Scan for the cell matching the given text and deliver its (x, y) coordinate at center. 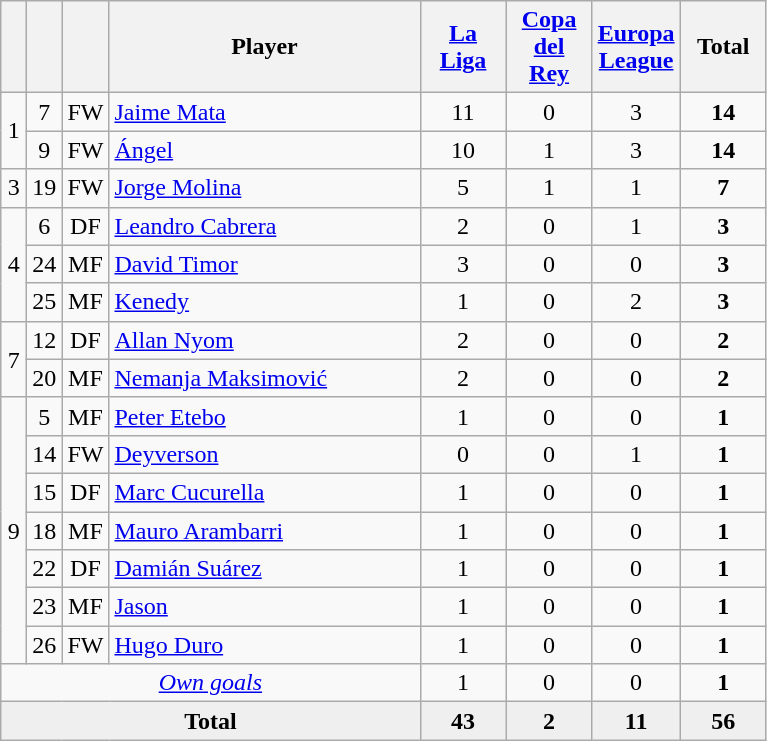
Own goals (210, 683)
12 (44, 340)
Damián Suárez (264, 569)
David Timor (264, 264)
Allan Nyom (264, 340)
Ángel (264, 150)
Deyverson (264, 454)
6 (44, 226)
Copa del Rey (549, 47)
25 (44, 302)
Kenedy (264, 302)
Marc Cucurella (264, 492)
Leandro Cabrera (264, 226)
22 (44, 569)
Jaime Mata (264, 112)
20 (44, 378)
Peter Etebo (264, 416)
56 (723, 721)
43 (463, 721)
24 (44, 264)
26 (44, 645)
La Liga (463, 47)
10 (463, 150)
Europa League (636, 47)
18 (44, 531)
Mauro Arambarri (264, 531)
Nemanja Maksimović (264, 378)
Player (264, 47)
4 (14, 264)
Jorge Molina (264, 188)
Hugo Duro (264, 645)
19 (44, 188)
23 (44, 607)
15 (44, 492)
Jason (264, 607)
